From the cell containing the given text, extract its center point as [x, y] coordinate. 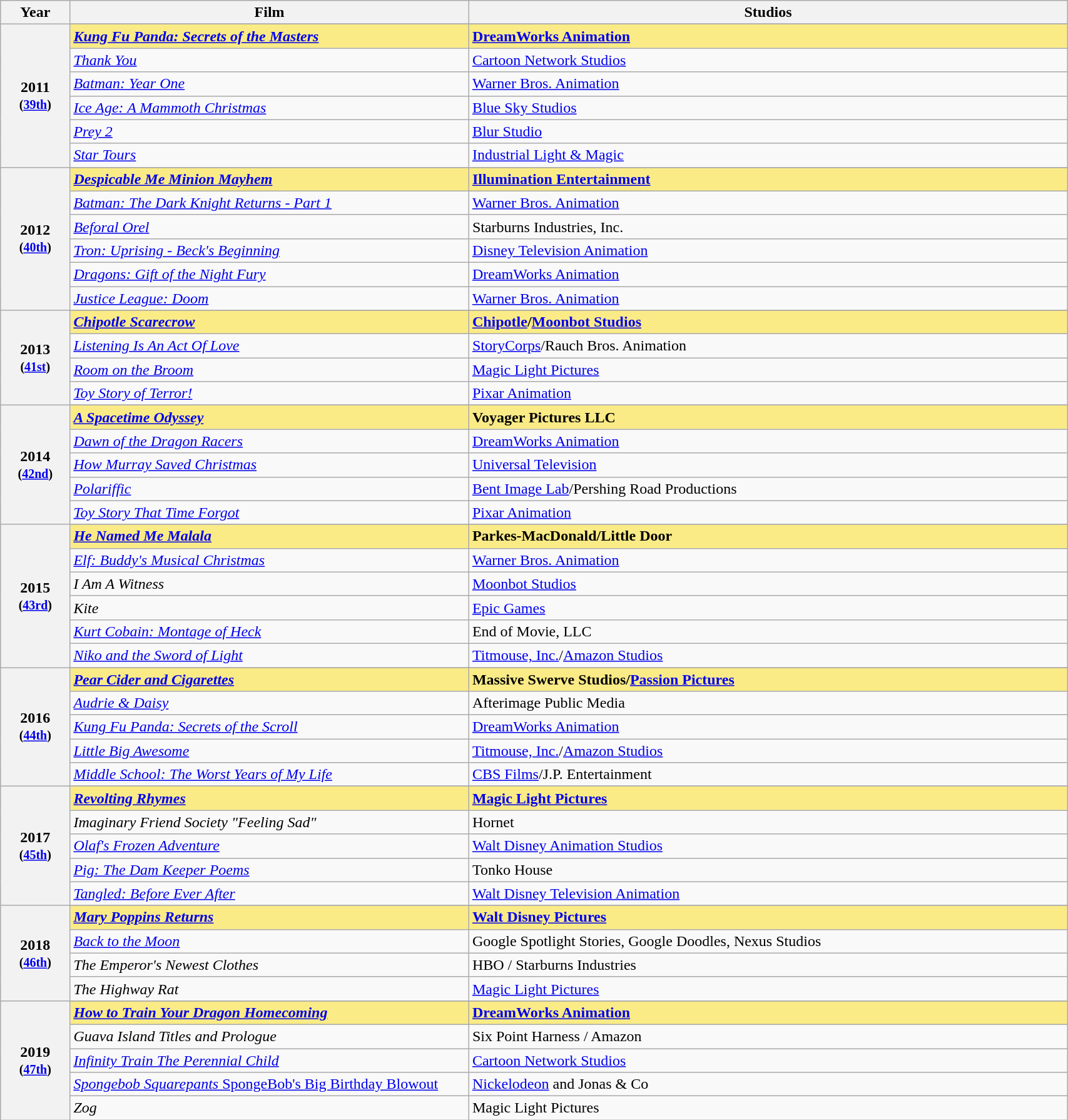
Nickelodeon and Jonas & Co [768, 1084]
Chipotle Scarecrow [270, 322]
Walt Disney Animation Studios [768, 846]
How Murray Saved Christmas [270, 465]
Afterimage Public Media [768, 703]
Niko and the Sword of Light [270, 655]
Dragons: Gift of the Night Fury [270, 274]
Walt Disney Television Animation [768, 893]
2019 (47th) [35, 1060]
2015 (43rd) [35, 596]
Film [270, 13]
A Spacetime Odyssey [270, 417]
Kurt Cobain: Montage of Heck [270, 631]
Guava Island Titles and Prologue [270, 1036]
Toy Story That Time Forgot [270, 512]
Parkes-MacDonald/Little Door [768, 536]
Ice Age: A Mammoth Christmas [270, 108]
Studios [768, 13]
Moonbot Studios [768, 584]
The Emperor's Newest Clothes [270, 965]
Starburns Industries, Inc. [768, 227]
2018 (46th) [35, 953]
Infinity Train The Perennial Child [270, 1061]
Universal Television [768, 465]
Star Tours [270, 155]
Disney Television Animation [768, 250]
2014 (42nd) [35, 465]
Blur Studio [768, 131]
Tron: Uprising - Beck's Beginning [270, 250]
Google Spotlight Stories, Google Doodles, Nexus Studios [768, 941]
Blue Sky Studios [768, 108]
CBS Films/J.P. Entertainment [768, 775]
End of Movie, LLC [768, 631]
HBO / Starburns Industries [768, 965]
Thank You [270, 60]
Bent Image Lab/Pershing Road Productions [768, 489]
Audrie & Daisy [270, 703]
Prey 2 [270, 131]
Illumination Entertainment [768, 179]
Polariffic [270, 489]
Year [35, 13]
He Named Me Malala [270, 536]
Hornet [768, 822]
Revolting Rhymes [270, 798]
Justice League: Doom [270, 298]
Listening Is An Act Of Love [270, 346]
Massive Swerve Studios/Passion Pictures [768, 679]
Despicable Me Minion Mayhem [270, 179]
Epic Games [768, 608]
Zog [270, 1108]
I Am A Witness [270, 584]
Walt Disney Pictures [768, 917]
2017 (45th) [35, 846]
Tangled: Before Ever After [270, 893]
Voyager Pictures LLC [768, 417]
Pig: The Dam Keeper Poems [270, 870]
Kung Fu Panda: Secrets of the Scroll [270, 727]
2016 (44th) [35, 726]
2011 (39th) [35, 96]
The Highway Rat [270, 989]
Chipotle/Moonbot Studios [768, 322]
2013 (41st) [35, 358]
Kite [270, 608]
Back to the Moon [270, 941]
Toy Story of Terror! [270, 394]
StoryCorps/Rauch Bros. Animation [768, 346]
Tonko House [768, 870]
Imaginary Friend Society "Feeling Sad" [270, 822]
2012 (40th) [35, 238]
Dawn of the Dragon Racers [270, 441]
Room on the Broom [270, 370]
Little Big Awesome [270, 751]
Spongebob Squarepants SpongeBob's Big Birthday Blowout [270, 1084]
Olaf's Frozen Adventure [270, 846]
Pear Cider and Cigarettes [270, 679]
Six Point Harness / Amazon [768, 1036]
Industrial Light & Magic [768, 155]
How to Train Your Dragon Homecoming [270, 1012]
Beforal Orel [270, 227]
Kung Fu Panda: Secrets of the Masters [270, 36]
Batman: The Dark Knight Returns - Part 1 [270, 203]
Elf: Buddy's Musical Christmas [270, 560]
Mary Poppins Returns [270, 917]
Middle School: The Worst Years of My Life [270, 775]
Batman: Year One [270, 84]
